Identify which cell holds the provided text, then report its (x, y) central coordinate. 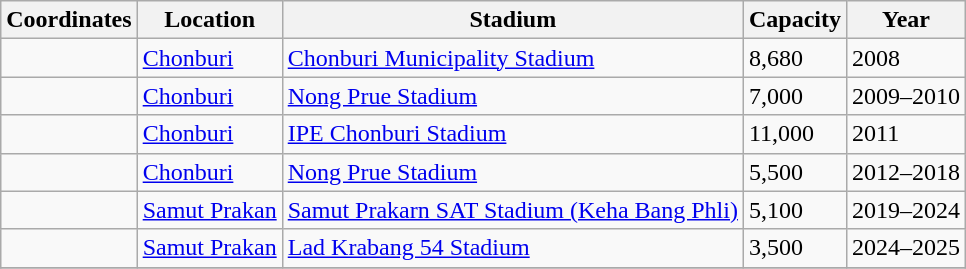
2009–2010 (906, 96)
5,500 (794, 172)
Lad Krabang 54 Stadium (512, 248)
3,500 (794, 248)
2011 (906, 134)
Year (906, 20)
7,000 (794, 96)
8,680 (794, 58)
Capacity (794, 20)
Chonburi Municipality Stadium (512, 58)
Samut Prakarn SAT Stadium (Keha Bang Phli) (512, 210)
Stadium (512, 20)
11,000 (794, 134)
Coordinates (69, 20)
2019–2024 (906, 210)
5,100 (794, 210)
2012–2018 (906, 172)
2008 (906, 58)
2024–2025 (906, 248)
IPE Chonburi Stadium (512, 134)
Location (210, 20)
